Find where the given text appears and provide that cell's center as (X, Y) coordinate. 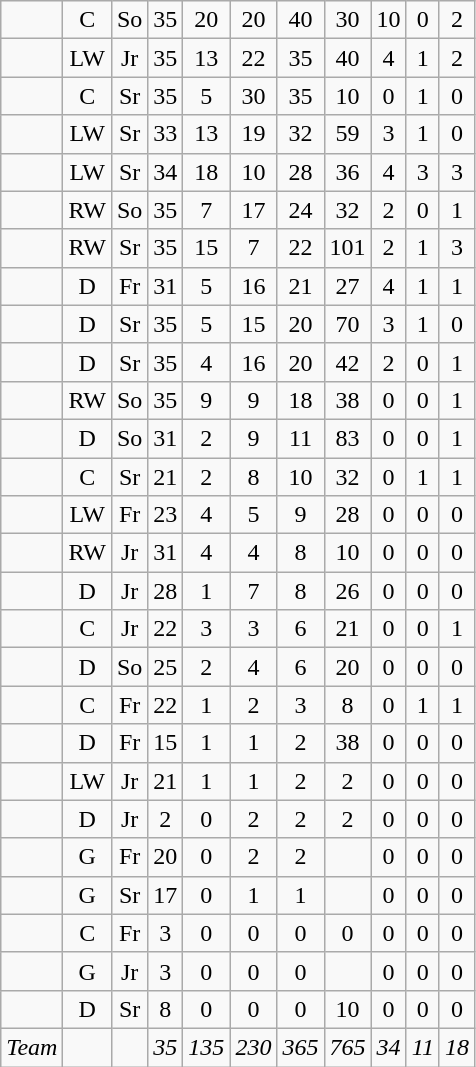
135 (206, 1047)
42 (348, 362)
83 (348, 438)
70 (348, 324)
19 (254, 134)
33 (166, 134)
59 (348, 134)
101 (348, 248)
365 (300, 1047)
230 (254, 1047)
26 (348, 591)
Team (32, 1047)
36 (348, 172)
25 (166, 667)
27 (348, 286)
24 (300, 210)
765 (348, 1047)
23 (166, 515)
